Identify which cell holds the provided text, then report its (X, Y) central coordinate. 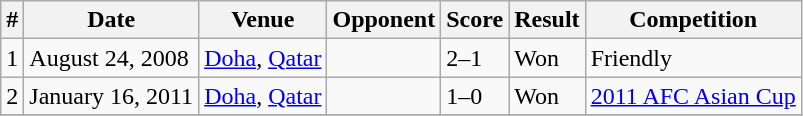
August 24, 2008 (112, 58)
Opponent (384, 20)
January 16, 2011 (112, 96)
Date (112, 20)
2–1 (475, 58)
Result (547, 20)
# (12, 20)
1 (12, 58)
Competition (693, 20)
1–0 (475, 96)
Venue (263, 20)
2 (12, 96)
2011 AFC Asian Cup (693, 96)
Friendly (693, 58)
Score (475, 20)
